Extract the [X, Y] coordinate from the center of the cell holding the provided text.  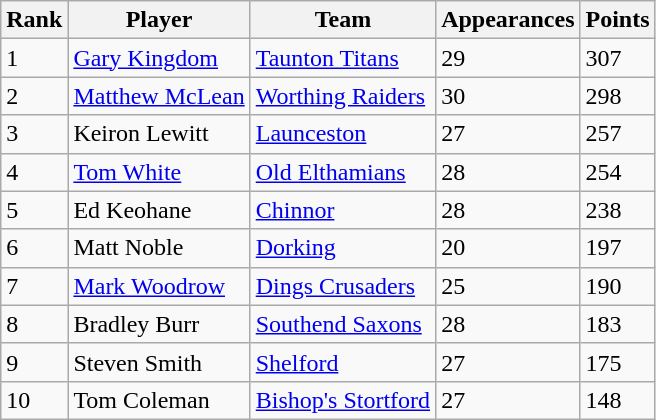
Mark Woodrow [159, 286]
10 [34, 400]
307 [618, 58]
20 [508, 248]
197 [618, 248]
8 [34, 324]
Worthing Raiders [342, 96]
Steven Smith [159, 362]
3 [34, 134]
29 [508, 58]
257 [618, 134]
Chinnor [342, 210]
Gary Kingdom [159, 58]
2 [34, 96]
Team [342, 20]
Keiron Lewitt [159, 134]
Old Elthamians [342, 172]
238 [618, 210]
Dings Crusaders [342, 286]
Southend Saxons [342, 324]
Launceston [342, 134]
190 [618, 286]
Tom Coleman [159, 400]
298 [618, 96]
30 [508, 96]
7 [34, 286]
4 [34, 172]
5 [34, 210]
Matthew McLean [159, 96]
148 [618, 400]
Tom White [159, 172]
Taunton Titans [342, 58]
6 [34, 248]
1 [34, 58]
Bishop's Stortford [342, 400]
Points [618, 20]
Player [159, 20]
Dorking [342, 248]
254 [618, 172]
9 [34, 362]
Rank [34, 20]
Matt Noble [159, 248]
Shelford [342, 362]
25 [508, 286]
Appearances [508, 20]
Ed Keohane [159, 210]
Bradley Burr [159, 324]
183 [618, 324]
175 [618, 362]
